Extract the [x, y] coordinate from the center of the cell holding the provided text.  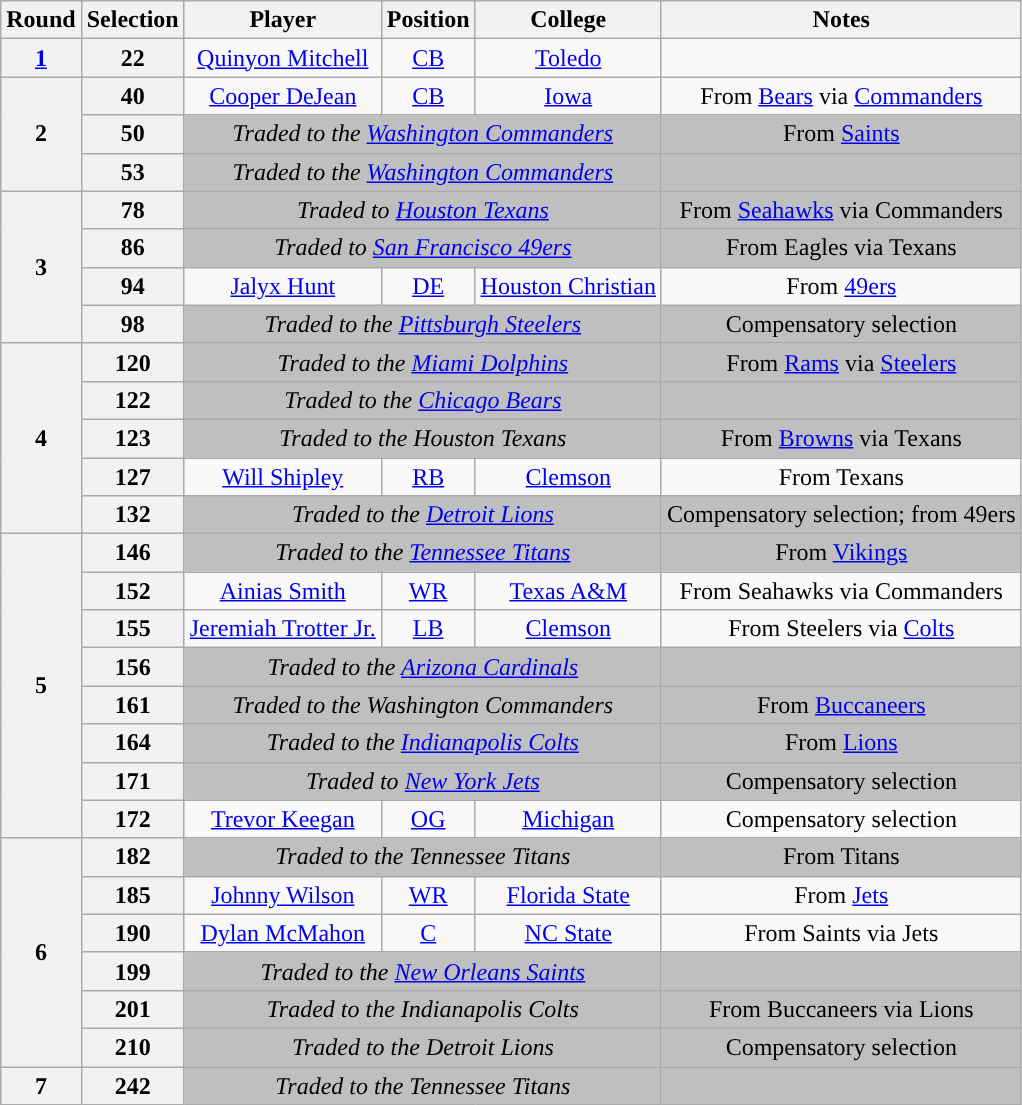
242 [132, 1085]
Toledo [568, 58]
Quinyon Mitchell [282, 58]
From Bears via Commanders [841, 96]
Traded to the Chicago Bears [422, 400]
Jeremiah Trotter Jr. [282, 629]
Cooper DeJean [282, 96]
172 [132, 819]
From Saints via Jets [841, 933]
Notes [841, 20]
From Browns via Texans [841, 438]
Traded to the Pittsburgh Steelers [422, 324]
Compensatory selection; from 49ers [841, 515]
From Lions [841, 743]
199 [132, 971]
Position [428, 20]
78 [132, 210]
122 [132, 400]
40 [132, 96]
Texas A&M [568, 591]
164 [132, 743]
2 [41, 134]
Iowa [568, 96]
1 [41, 58]
Traded to the New Orleans Saints [422, 971]
156 [132, 667]
Jalyx Hunt [282, 286]
127 [132, 477]
53 [132, 172]
Traded to New York Jets [422, 781]
From Titans [841, 857]
86 [132, 248]
Traded to the Arizona Cardinals [422, 667]
Traded to the Houston Texans [422, 438]
5 [41, 686]
From Buccaneers [841, 705]
From Jets [841, 895]
Dylan McMahon [282, 933]
NC State [568, 933]
185 [132, 895]
123 [132, 438]
From 49ers [841, 286]
146 [132, 553]
161 [132, 705]
Player [282, 20]
Will Shipley [282, 477]
7 [41, 1085]
94 [132, 286]
Florida State [568, 895]
Traded to Houston Texans [422, 210]
From Vikings [841, 553]
190 [132, 933]
From Eagles via Texans [841, 248]
LB [428, 629]
155 [132, 629]
3 [41, 267]
C [428, 933]
From Steelers via Colts [841, 629]
From Rams via Steelers [841, 362]
Selection [132, 20]
4 [41, 438]
Traded to San Francisco 49ers [422, 248]
OG [428, 819]
From Texans [841, 477]
College [568, 20]
6 [41, 952]
98 [132, 324]
171 [132, 781]
22 [132, 58]
Michigan [568, 819]
Ainias Smith [282, 591]
201 [132, 1009]
RB [428, 477]
152 [132, 591]
120 [132, 362]
50 [132, 134]
Round [41, 20]
From Buccaneers via Lions [841, 1009]
Johnny Wilson [282, 895]
DE [428, 286]
132 [132, 515]
Traded to the Miami Dolphins [422, 362]
182 [132, 857]
Trevor Keegan [282, 819]
210 [132, 1047]
Houston Christian [568, 286]
From Saints [841, 134]
